Pinpoint the cell where the given text exists, returning its (X, Y) midpoint coordinate. 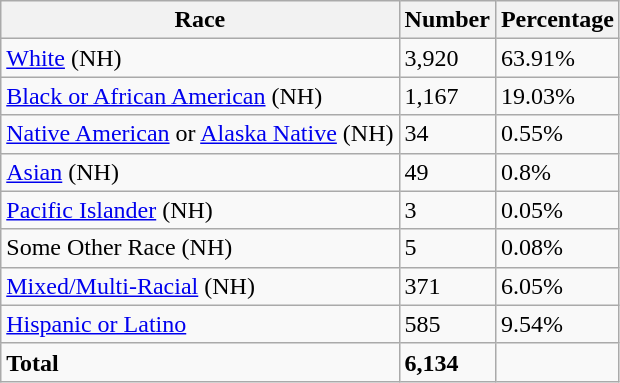
0.08% (557, 248)
Some Other Race (NH) (200, 248)
371 (447, 286)
19.03% (557, 96)
Asian (NH) (200, 172)
0.8% (557, 172)
3,920 (447, 58)
Race (200, 20)
9.54% (557, 324)
Total (200, 362)
1,167 (447, 96)
0.55% (557, 134)
Black or African American (NH) (200, 96)
Mixed/Multi-Racial (NH) (200, 286)
Hispanic or Latino (200, 324)
Percentage (557, 20)
White (NH) (200, 58)
0.05% (557, 210)
63.91% (557, 58)
6.05% (557, 286)
Pacific Islander (NH) (200, 210)
5 (447, 248)
585 (447, 324)
3 (447, 210)
Native American or Alaska Native (NH) (200, 134)
Number (447, 20)
34 (447, 134)
6,134 (447, 362)
49 (447, 172)
